Return (x, y) of the center of cell containing provided text 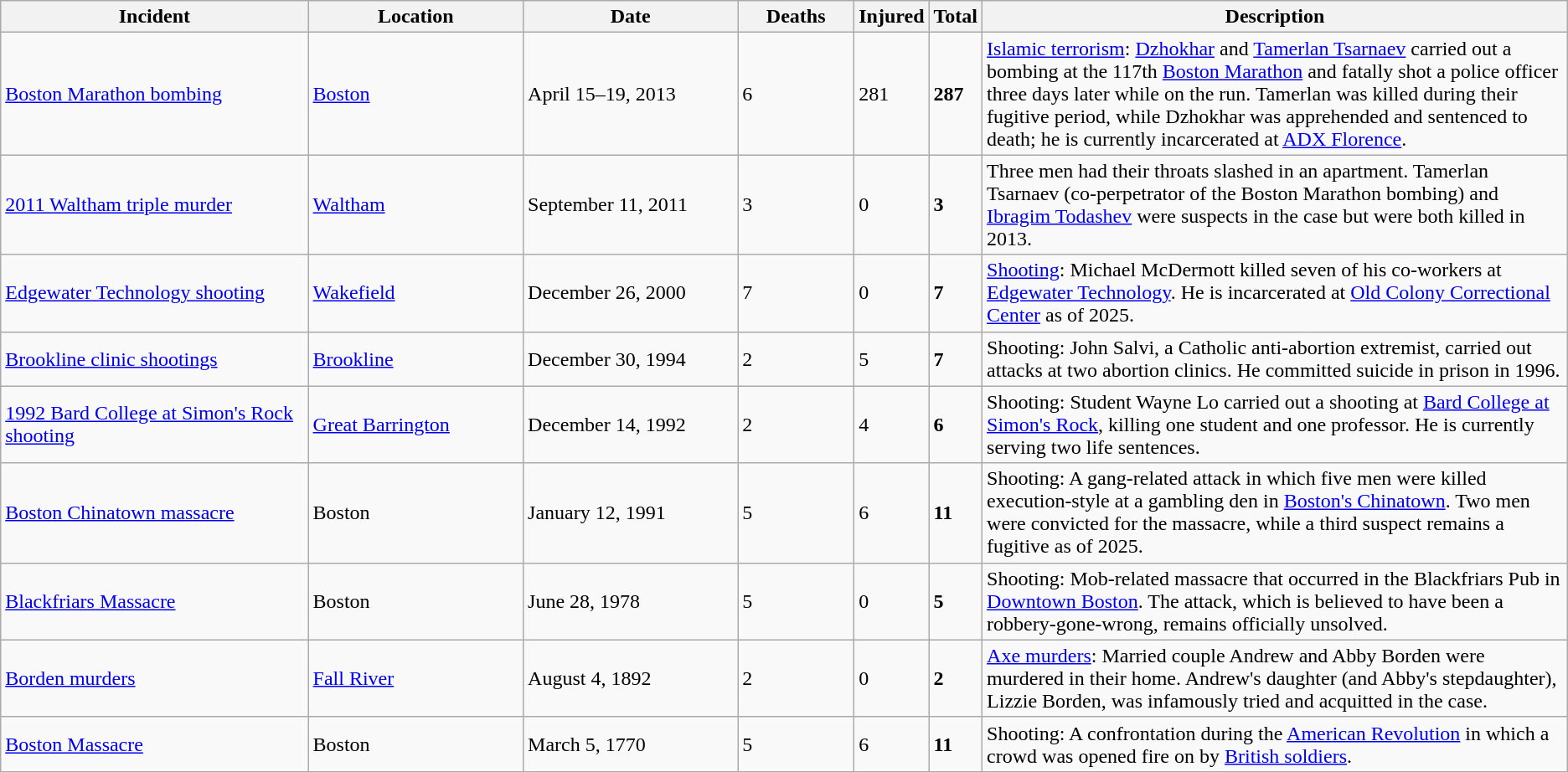
August 4, 1892 (631, 678)
Boston Marathon bombing (154, 94)
Boston Massacre (154, 744)
Date (631, 17)
Blackfriars Massacre (154, 601)
Boston Chinatown massacre (154, 512)
Fall River (415, 678)
December 30, 1994 (631, 358)
2011 Waltham triple murder (154, 204)
Description (1275, 17)
Total (956, 17)
Great Barrington (415, 425)
281 (891, 94)
Shooting: Michael McDermott killed seven of his co-workers at Edgewater Technology. He is incarcerated at Old Colony Correctional Center as of 2025. (1275, 293)
Wakefield (415, 293)
Shooting: John Salvi, a Catholic anti-abortion extremist, carried out attacks at two abortion clinics. He committed suicide in prison in 1996. (1275, 358)
Deaths (796, 17)
March 5, 1770 (631, 744)
September 11, 2011 (631, 204)
4 (891, 425)
1992 Bard College at Simon's Rock shooting (154, 425)
Incident (154, 17)
December 26, 2000 (631, 293)
Edgewater Technology shooting (154, 293)
Shooting: A confrontation during the American Revolution in which a crowd was opened fire on by British soldiers. (1275, 744)
April 15–19, 2013 (631, 94)
January 12, 1991 (631, 512)
June 28, 1978 (631, 601)
Brookline (415, 358)
Waltham (415, 204)
Borden murders (154, 678)
Brookline clinic shootings (154, 358)
December 14, 1992 (631, 425)
Location (415, 17)
Injured (891, 17)
287 (956, 94)
